Find where the given text appears and provide that cell's center as [X, Y] coordinate. 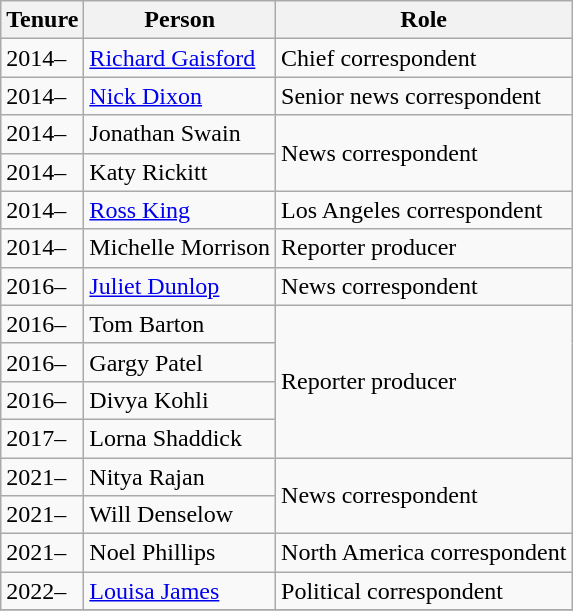
Person [180, 20]
Katy Rickitt [180, 172]
Tom Barton [180, 324]
2022– [42, 591]
Senior news correspondent [424, 96]
Lorna Shaddick [180, 438]
Juliet Dunlop [180, 286]
Louisa James [180, 591]
Nick Dixon [180, 96]
Gargy Patel [180, 362]
Will Denselow [180, 515]
Chief correspondent [424, 58]
Michelle Morrison [180, 248]
2017– [42, 438]
Los Angeles correspondent [424, 210]
Jonathan Swain [180, 134]
North America correspondent [424, 553]
Richard Gaisford [180, 58]
Noel Phillips [180, 553]
Political correspondent [424, 591]
Role [424, 20]
Nitya Rajan [180, 477]
Tenure [42, 20]
Divya Kohli [180, 400]
Ross King [180, 210]
